Identify which cell holds the provided text, then report its [x, y] central coordinate. 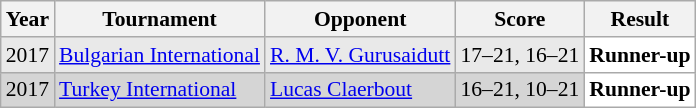
Opponent [360, 19]
16–21, 10–21 [520, 90]
Bulgarian International [160, 55]
Year [28, 19]
17–21, 16–21 [520, 55]
Result [640, 19]
Turkey International [160, 90]
R. M. V. Gurusaidutt [360, 55]
Score [520, 19]
Tournament [160, 19]
Lucas Claerbout [360, 90]
